Pinpoint the cell where the given text exists, returning its [X, Y] midpoint coordinate. 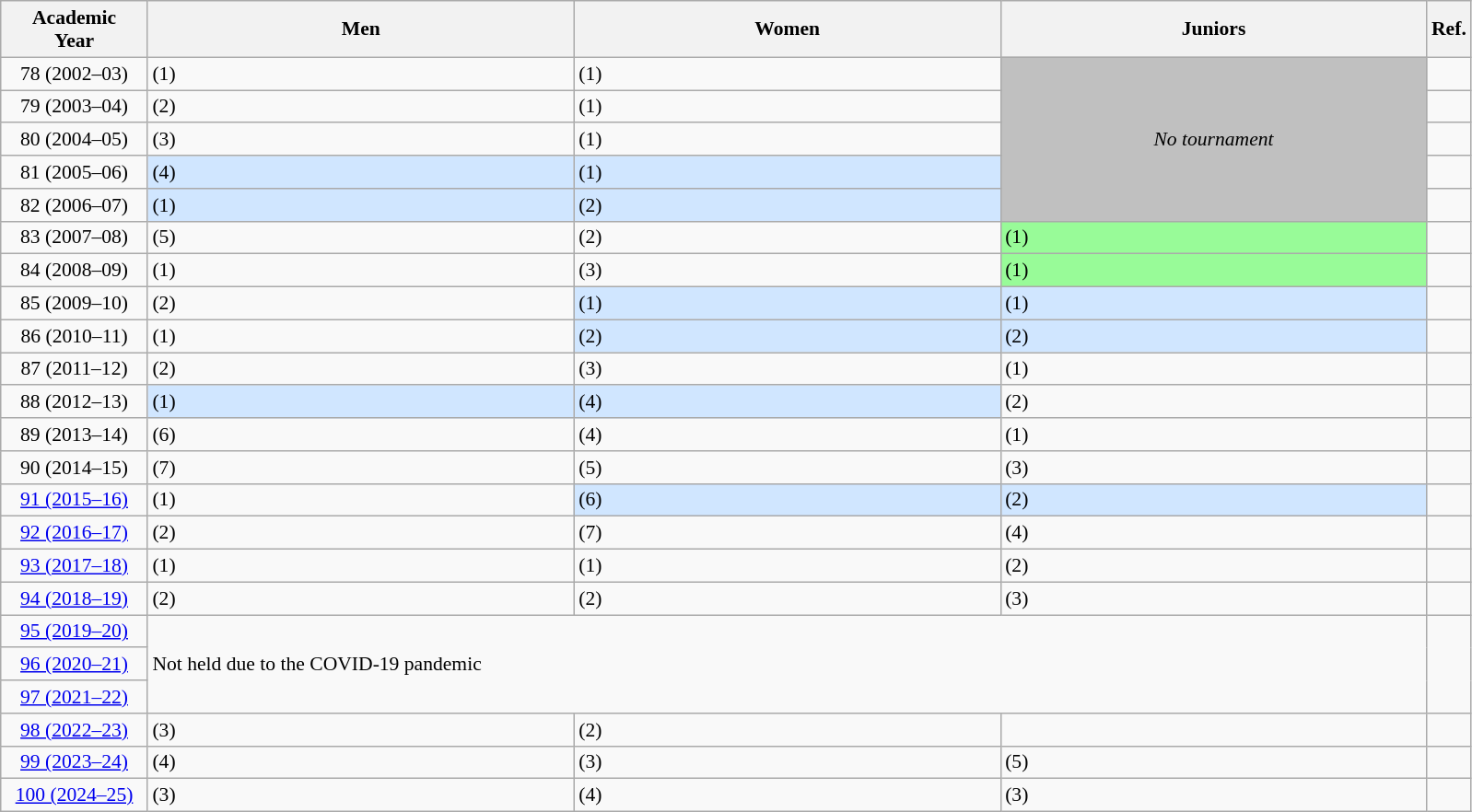
80 (2004–05) [75, 140]
84 (2008–09) [75, 271]
85 (2009–10) [75, 304]
88 (2012–13) [75, 402]
AcademicYear [75, 29]
82 (2006–07) [75, 205]
81 (2005–06) [75, 172]
Juniors [1214, 29]
90 (2014–15) [75, 468]
79 (2003–04) [75, 107]
93 (2017–18) [75, 566]
86 (2010–11) [75, 336]
96 (2020–21) [75, 665]
92 (2016–17) [75, 533]
95 (2019–20) [75, 632]
Ref. [1449, 29]
No tournament [1214, 139]
Women [787, 29]
Not held due to the COVID-19 pandemic [787, 665]
97 (2021–22) [75, 697]
94 (2018–19) [75, 598]
87 (2011–12) [75, 369]
98 (2022–23) [75, 730]
78 (2002–03) [75, 74]
89 (2013–14) [75, 435]
Men [361, 29]
83 (2007–08) [75, 238]
100 (2024–25) [75, 795]
91 (2015–16) [75, 500]
99 (2023–24) [75, 762]
